Return the [x, y] coordinate for the center point of the cell that contains the specified text.  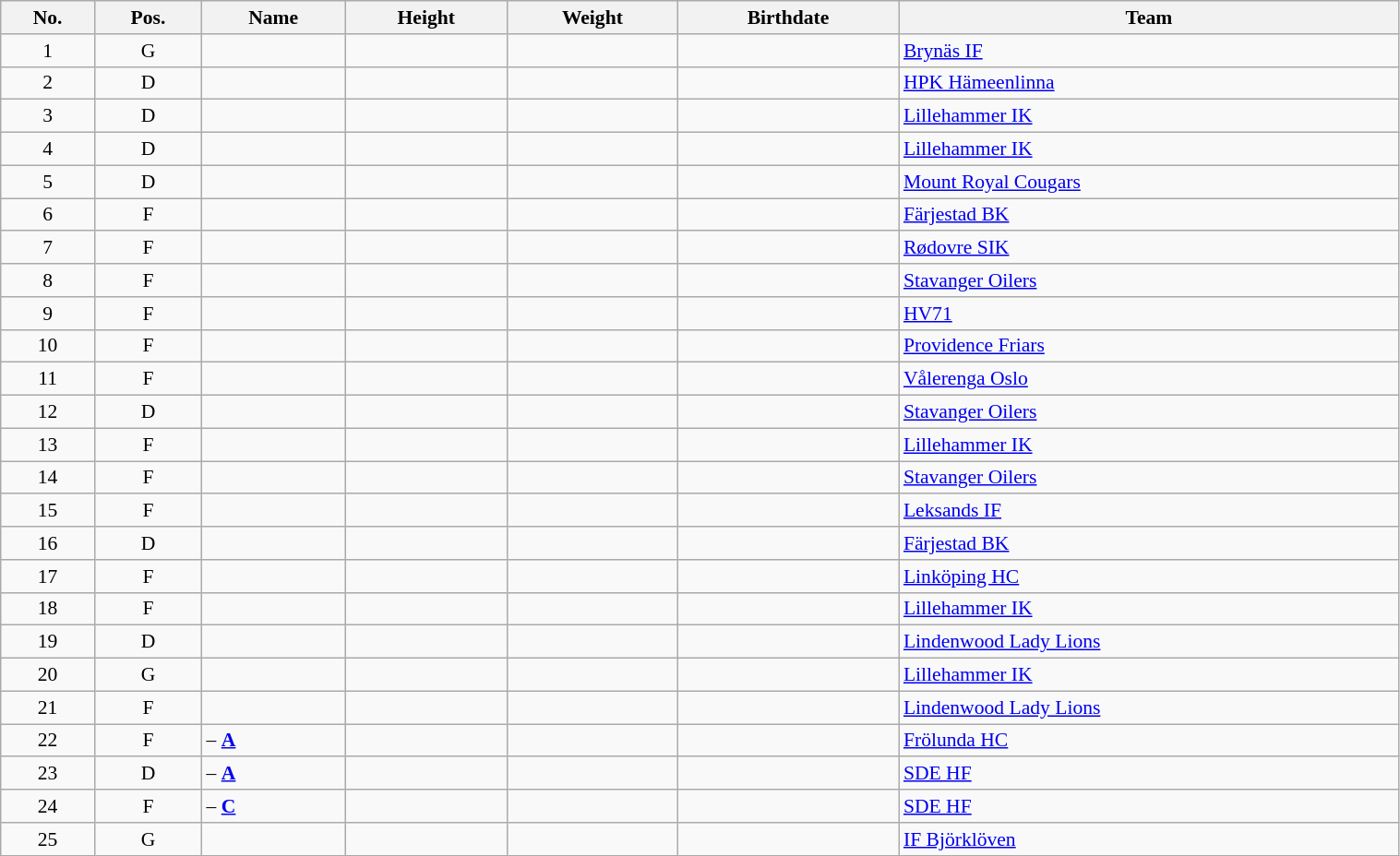
2 [48, 83]
Linköping HC [1149, 577]
Leksands IF [1149, 511]
16 [48, 543]
HPK Hämeenlinna [1149, 83]
12 [48, 412]
No. [48, 18]
14 [48, 478]
IF Björklöven [1149, 839]
Rødovre SIK [1149, 248]
Providence Friars [1149, 346]
Brynäs IF [1149, 51]
Weight [592, 18]
5 [48, 182]
– C [273, 806]
HV71 [1149, 314]
9 [48, 314]
25 [48, 839]
1 [48, 51]
20 [48, 675]
17 [48, 577]
24 [48, 806]
Height [426, 18]
6 [48, 215]
7 [48, 248]
Pos. [148, 18]
21 [48, 707]
Vålerenga Oslo [1149, 379]
23 [48, 774]
22 [48, 741]
Frölunda HC [1149, 741]
Mount Royal Cougars [1149, 182]
13 [48, 445]
10 [48, 346]
8 [48, 280]
Birthdate [788, 18]
19 [48, 642]
4 [48, 149]
3 [48, 116]
18 [48, 609]
Name [273, 18]
11 [48, 379]
Team [1149, 18]
15 [48, 511]
